Return the (X, Y) coordinate for the center point of the cell that contains the specified text.  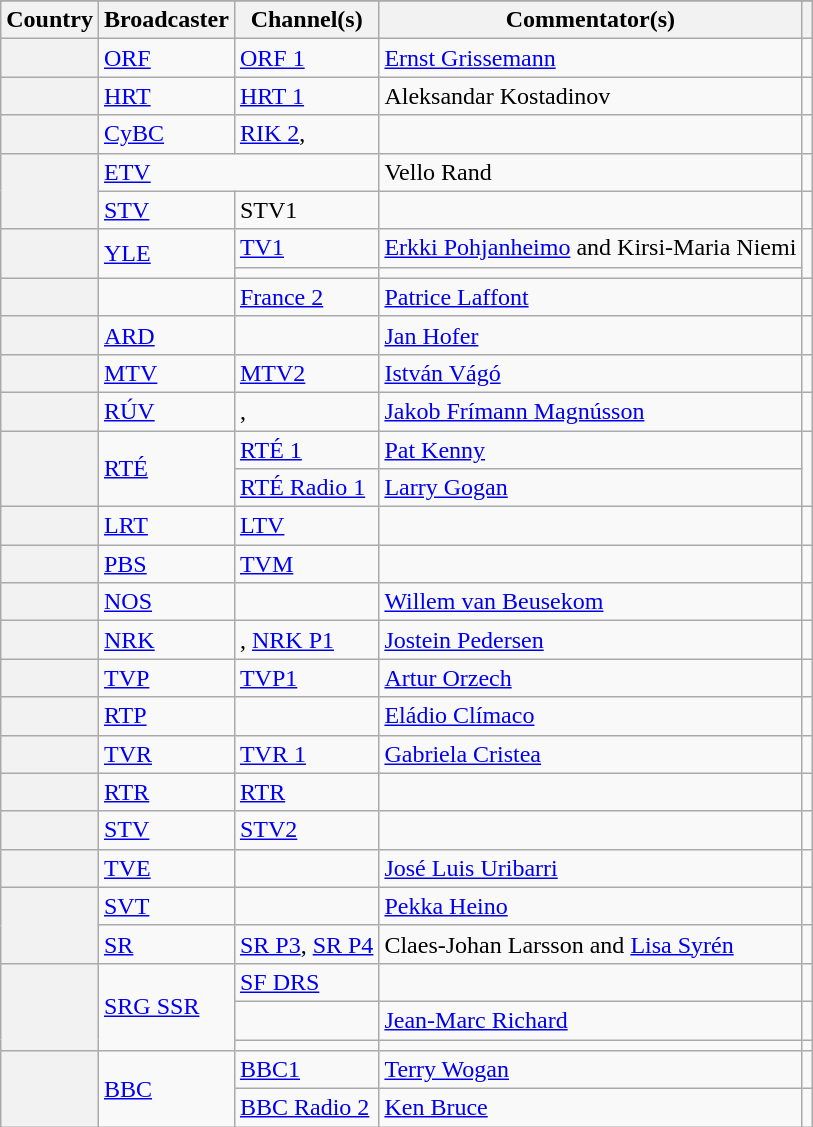
Channel(s) (306, 20)
Vello Rand (590, 172)
RTÉ (166, 468)
Claes-Johan Larsson and Lisa Syrén (590, 944)
LTV (306, 526)
Terry Wogan (590, 1070)
STV2 (306, 830)
Jean-Marc Richard (590, 1020)
, (306, 411)
, NRK P1 (306, 640)
ORF (166, 58)
RIK 2, (306, 134)
ARD (166, 335)
TVR (166, 754)
MTV (166, 373)
HRT (166, 96)
TV1 (306, 248)
RTÉ Radio 1 (306, 488)
José Luis Uribarri (590, 868)
Ernst Grissemann (590, 58)
TVM (306, 564)
Artur Orzech (590, 678)
CyBC (166, 134)
TVR 1 (306, 754)
István Vágó (590, 373)
Erkki Pohjanheimo and Kirsi-Maria Niemi (590, 248)
Pat Kenny (590, 449)
Broadcaster (166, 20)
SR (166, 944)
Gabriela Cristea (590, 754)
NRK (166, 640)
Commentator(s) (590, 20)
LRT (166, 526)
Jostein Pedersen (590, 640)
BBC1 (306, 1070)
TVE (166, 868)
Jan Hofer (590, 335)
Jakob Frímann Magnússon (590, 411)
ETV (238, 172)
BBC Radio 2 (306, 1108)
RÚV (166, 411)
NOS (166, 602)
Larry Gogan (590, 488)
ORF 1 (306, 58)
RTÉ 1 (306, 449)
RTP (166, 716)
SVT (166, 906)
Eládio Clímaco (590, 716)
SRG SSR (166, 1006)
Country (50, 20)
SF DRS (306, 982)
STV1 (306, 210)
BBC (166, 1089)
France 2 (306, 297)
MTV2 (306, 373)
PBS (166, 564)
Willem van Beusekom (590, 602)
Pekka Heino (590, 906)
Ken Bruce (590, 1108)
TVP (166, 678)
Patrice Laffont (590, 297)
HRT 1 (306, 96)
TVP1 (306, 678)
Aleksandar Kostadinov (590, 96)
SR P3, SR P4 (306, 944)
YLE (166, 254)
